Determine the (x, y) coordinate at the center of the cell enclosing the given text.  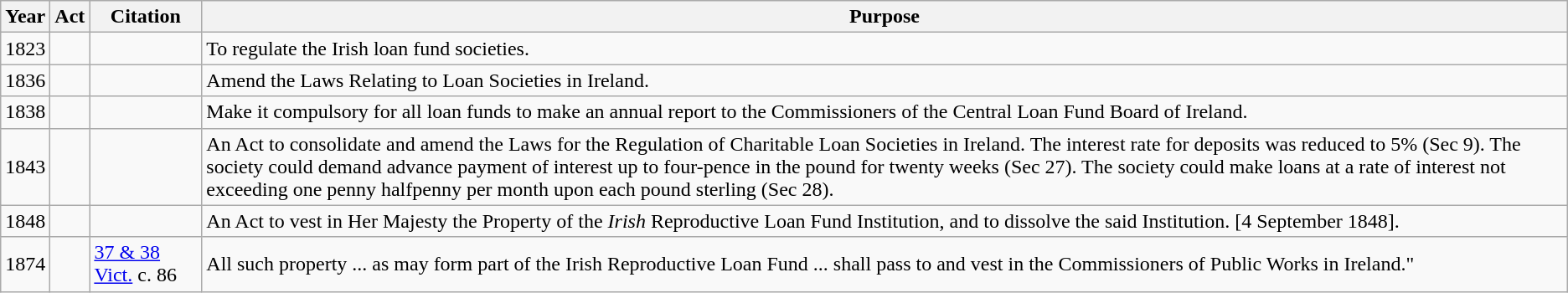
Make it compulsory for all loan funds to make an annual report to the Commissioners of the Central Loan Fund Board of Ireland. (885, 112)
37 & 38 Vict. c. 86 (146, 265)
1843 (25, 167)
1874 (25, 265)
To regulate the Irish loan fund societies. (885, 49)
Amend the Laws Relating to Loan Societies in Ireland. (885, 80)
1823 (25, 49)
Citation (146, 17)
1848 (25, 221)
Act (70, 17)
1836 (25, 80)
Year (25, 17)
Purpose (885, 17)
An Act to vest in Her Majesty the Property of the Irish Reproductive Loan Fund Institution, and to dissolve the said Institution. [4 September 1848]. (885, 221)
1838 (25, 112)
